Locate the cell with the specified text and output its [x, y] center coordinate. 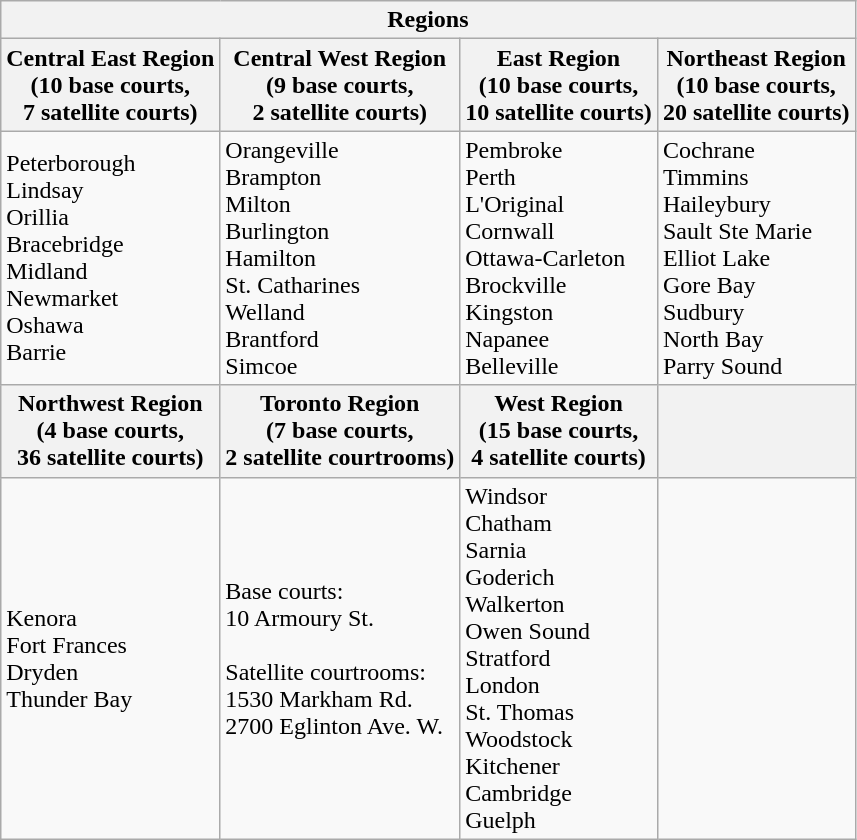
OrangevilleBramptonMiltonBurlingtonHamiltonSt. CatharinesWellandBrantfordSimcoe [340, 258]
Regions [428, 20]
CochraneTimminsHaileyburySault Ste Marie Elliot Lake Gore Bay SudburyNorth Bay Parry Sound [756, 258]
KenoraFort FrancesDrydenThunder Bay [110, 658]
West Region(15 base courts, 4 satellite courts) [559, 431]
WindsorChathamSarniaGoderichWalkertonOwen SoundStratfordLondonSt. ThomasWoodstockKitchenerCambridgeGuelph [559, 658]
Central East Region (10 base courts, 7 satellite courts) [110, 85]
Northwest Region(4 base courts, 36 satellite courts) [110, 431]
Base courts:10 Armoury St.Satellite courtrooms:1530 Markham Rd.2700 Eglinton Ave. W. [340, 658]
Toronto Region(7 base courts,2 satellite courtrooms) [340, 431]
Central West Region (9 base courts, 2 satellite courts) [340, 85]
Northeast Region (10 base courts, 20 satellite courts) [756, 85]
East Region (10 base courts,10 satellite courts) [559, 85]
PembrokePerthL'OriginalCornwallOttawa-CarletonBrockvilleKingstonNapaneeBelleville [559, 258]
PeterboroughLindsayOrilliaBracebridgeMidlandNewmarketOshawaBarrie [110, 258]
